Identify which cell holds the provided text, then report its [X, Y] central coordinate. 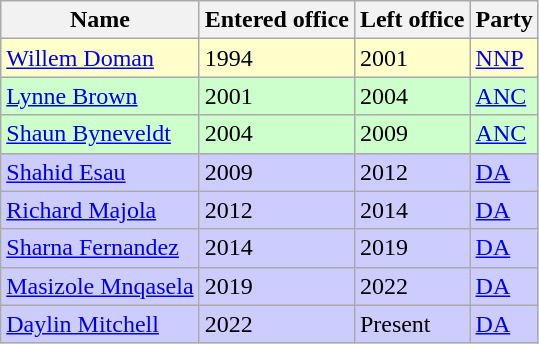
Left office [412, 20]
Shaun Byneveldt [100, 134]
Present [412, 324]
Richard Majola [100, 210]
1994 [276, 58]
Name [100, 20]
Sharna Fernandez [100, 248]
Party [504, 20]
Daylin Mitchell [100, 324]
Willem Doman [100, 58]
Masizole Mnqasela [100, 286]
Shahid Esau [100, 172]
Lynne Brown [100, 96]
NNP [504, 58]
Entered office [276, 20]
